Provide the [X, Y] coordinate of the cell's center where the given text is located.  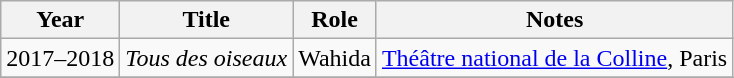
2017–2018 [60, 58]
Year [60, 20]
Notes [554, 20]
Title [206, 20]
Théâtre national de la Colline, Paris [554, 58]
Tous des oiseaux [206, 58]
Role [335, 20]
Wahida [335, 58]
